Locate the cell with the specified text and output its (x, y) center coordinate. 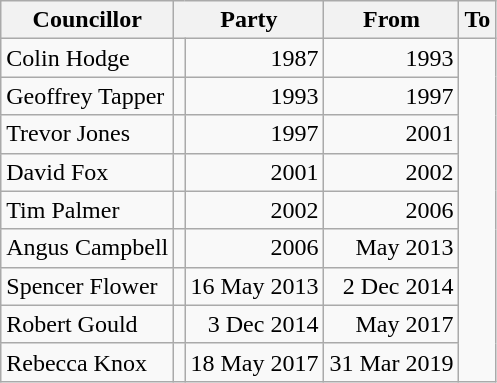
31 Mar 2019 (392, 362)
Councillor (88, 20)
Spencer Flower (88, 286)
Angus Campbell (88, 248)
May 2017 (392, 324)
David Fox (88, 172)
2 Dec 2014 (392, 286)
Robert Gould (88, 324)
Colin Hodge (88, 58)
Tim Palmer (88, 210)
From (392, 20)
May 2013 (392, 248)
Geoffrey Tapper (88, 96)
Rebecca Knox (88, 362)
3 Dec 2014 (254, 324)
Trevor Jones (88, 134)
To (478, 20)
1987 (254, 58)
16 May 2013 (254, 286)
Party (249, 20)
18 May 2017 (254, 362)
